Locate the cell with the specified text and output its (x, y) center coordinate. 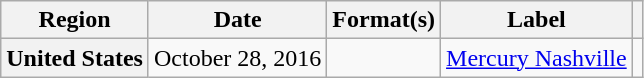
Date (237, 20)
United States (75, 58)
Mercury Nashville (537, 58)
Label (537, 20)
October 28, 2016 (237, 58)
Region (75, 20)
Format(s) (384, 20)
